Extract the [x, y] coordinate from the center of the cell holding the provided text.  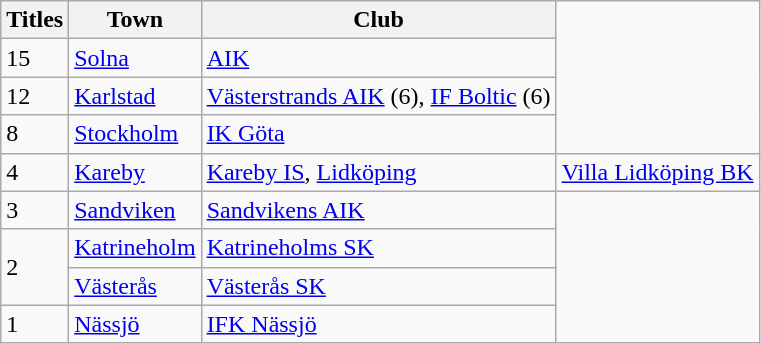
Västerstrands AIK (6), IF Boltic (6) [378, 96]
IK Göta [378, 134]
1 [35, 324]
Town [135, 20]
Villa Lidköping BK [658, 172]
Club [378, 20]
Stockholm [135, 134]
Kareby IS, Lidköping [378, 172]
AIK [378, 58]
2 [35, 267]
12 [35, 96]
Västerås [135, 286]
8 [35, 134]
Karlstad [135, 96]
Sandviken [135, 210]
15 [35, 58]
3 [35, 210]
Nässjö [135, 324]
Kareby [135, 172]
Katrineholm [135, 248]
Katrineholms SK [378, 248]
Västerås SK [378, 286]
Titles [35, 20]
Solna [135, 58]
4 [35, 172]
Sandvikens AIK [378, 210]
IFK Nässjö [378, 324]
